Pinpoint the cell where the given text exists, returning its (x, y) midpoint coordinate. 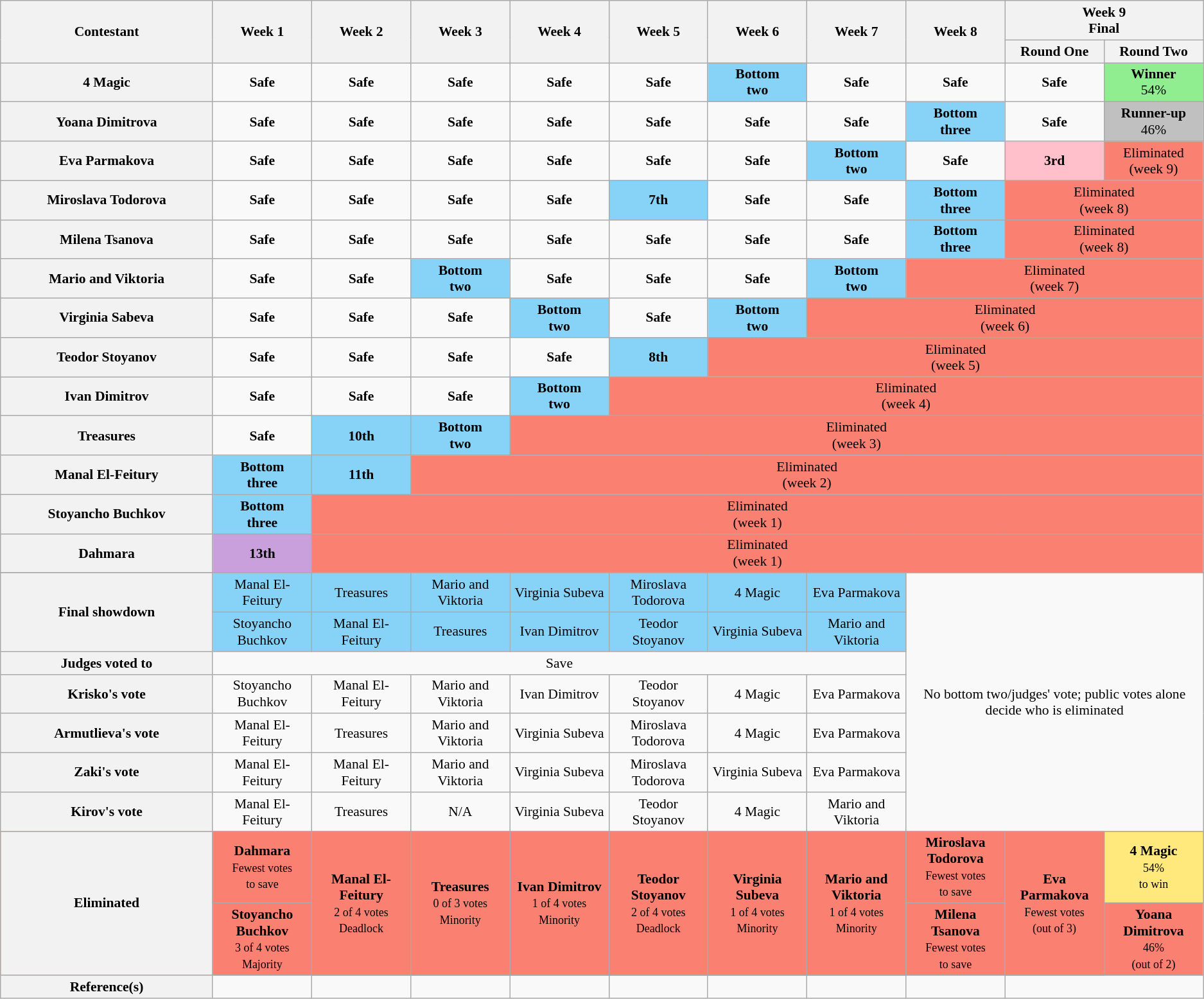
Week 7 (857, 32)
Zaki's vote (107, 773)
Eliminated(week 6) (1006, 318)
Mario and Viktoria1 of 4 votesMinority (857, 903)
Eliminated(week 5) (955, 357)
Kirov's vote (107, 812)
Yoana Dimitrova (107, 122)
Round One (1054, 51)
Week 4 (559, 32)
Virginia Subeva1 of 4 votesMinority (757, 903)
Eliminated(week 2) (807, 475)
Week 9Final (1104, 21)
Round Two (1153, 51)
Milena TsanovaFewest votesto save (955, 939)
7th (658, 200)
Miroslava TodorovaFewest votesto save (955, 867)
Teodor Stoyanov 2 of 4 votesDeadlock (658, 903)
Stoyancho Buchkov3 of 4 votesMajority (262, 939)
Armutlieva's vote (107, 733)
N/A (460, 812)
DahmaraFewest votesto save (262, 867)
Eliminated(week 3) (857, 435)
No bottom two/judges' vote; public votes alone decide who is eliminated (1054, 702)
Ivan Dimitrov1 of 4 votesMinority (559, 903)
Yoana Dimitrova46%(out of 2) (1153, 939)
Manal El-Feitury2 of 4 votesDeadlock (361, 903)
Runner-up46% (1153, 122)
Week 6 (757, 32)
Winner54% (1153, 82)
Eliminated(week 7) (1054, 279)
11th (361, 475)
Week 2 (361, 32)
Week 5 (658, 32)
Contestant (107, 32)
Krisko's vote (107, 693)
4 Magic54%to win (1153, 867)
Judges voted to (107, 663)
Reference(s) (107, 987)
Save (559, 663)
Eliminated(week 9) (1153, 161)
Eliminated(week 4) (906, 397)
Virginia Sabeva (107, 318)
Week 1 (262, 32)
10th (361, 435)
Treasures0 of 3 votesMinority (460, 903)
Dahmara (107, 553)
3rd (1054, 161)
8th (658, 357)
Eva ParmakovaFewest votes(out of 3) (1054, 903)
Week 8 (955, 32)
Final showdown (107, 612)
Eliminated (107, 903)
13th (262, 553)
Milena Tsanova (107, 239)
Week 3 (460, 32)
